From the cell containing the given text, extract its center point as [x, y] coordinate. 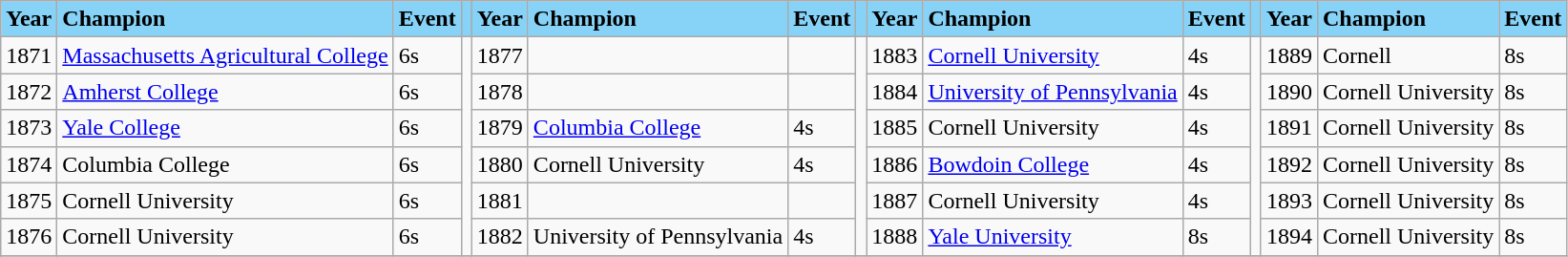
1892 [1288, 164]
1871 [29, 55]
1884 [895, 92]
Yale University [1053, 237]
1881 [500, 201]
Massachusetts Agricultural College [225, 55]
1873 [29, 128]
1872 [29, 92]
1886 [895, 164]
1883 [895, 55]
1882 [500, 237]
1888 [895, 237]
1890 [1288, 92]
1877 [500, 55]
1874 [29, 164]
1876 [29, 237]
1889 [1288, 55]
1894 [1288, 237]
Bowdoin College [1053, 164]
Yale College [225, 128]
Cornell [1408, 55]
1885 [895, 128]
1891 [1288, 128]
1878 [500, 92]
1893 [1288, 201]
1875 [29, 201]
1880 [500, 164]
1887 [895, 201]
1879 [500, 128]
Amherst College [225, 92]
